From the cell containing the given text, extract its center point as (X, Y) coordinate. 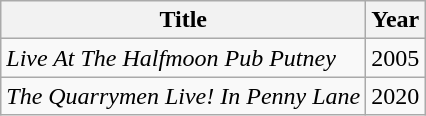
2020 (396, 96)
Live At The Halfmoon Pub Putney (184, 58)
Title (184, 20)
Year (396, 20)
The Quarrymen Live! In Penny Lane (184, 96)
2005 (396, 58)
